Provide the [x, y] coordinate of the cell's center where the given text is located.  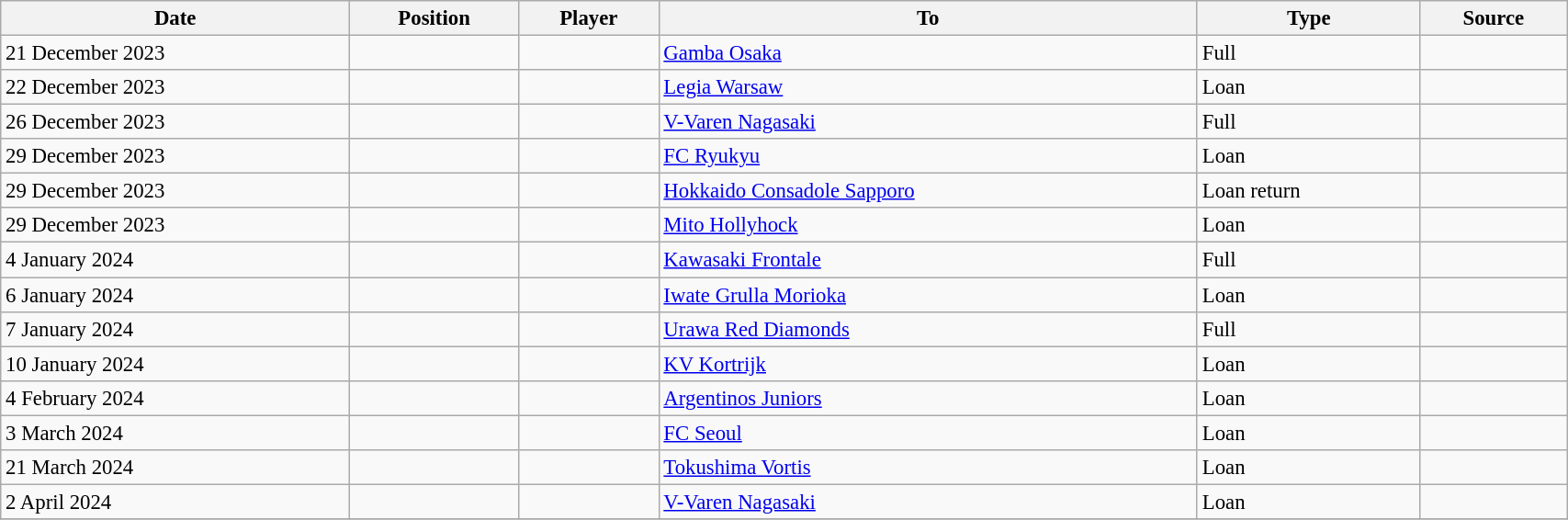
Iwate Grulla Morioka [928, 295]
Mito Hollyhock [928, 225]
26 December 2023 [175, 122]
To [928, 18]
Date [175, 18]
Type [1308, 18]
4 February 2024 [175, 398]
Source [1494, 18]
Argentinos Juniors [928, 398]
Gamba Osaka [928, 53]
7 January 2024 [175, 329]
Player [590, 18]
Position [434, 18]
FC Seoul [928, 433]
Loan return [1308, 191]
21 March 2024 [175, 468]
2 April 2024 [175, 502]
Urawa Red Diamonds [928, 329]
FC Ryukyu [928, 156]
Kawasaki Frontale [928, 260]
22 December 2023 [175, 87]
Legia Warsaw [928, 87]
3 March 2024 [175, 433]
21 December 2023 [175, 53]
Hokkaido Consadole Sapporo [928, 191]
6 January 2024 [175, 295]
10 January 2024 [175, 364]
Tokushima Vortis [928, 468]
KV Kortrijk [928, 364]
4 January 2024 [175, 260]
